Extract the [x, y] coordinate from the center of the cell holding the provided text.  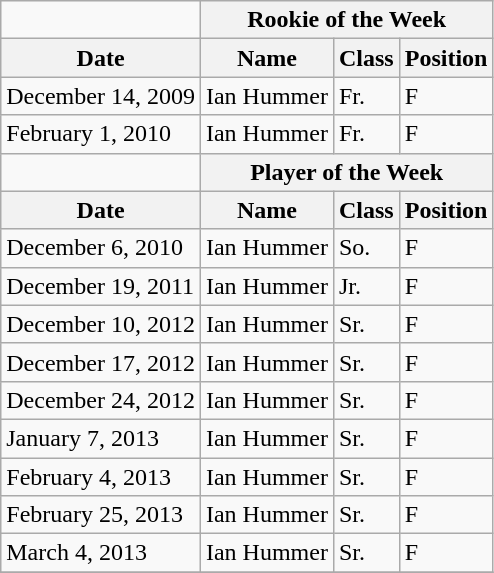
Rookie of the Week [346, 20]
February 1, 2010 [101, 134]
February 25, 2013 [101, 515]
December 17, 2012 [101, 362]
Jr. [366, 286]
February 4, 2013 [101, 477]
January 7, 2013 [101, 438]
Player of the Week [346, 172]
December 19, 2011 [101, 286]
December 6, 2010 [101, 248]
March 4, 2013 [101, 553]
December 14, 2009 [101, 96]
December 10, 2012 [101, 324]
December 24, 2012 [101, 400]
So. [366, 248]
